Determine the (x, y) coordinate at the center of the cell enclosing the given text.  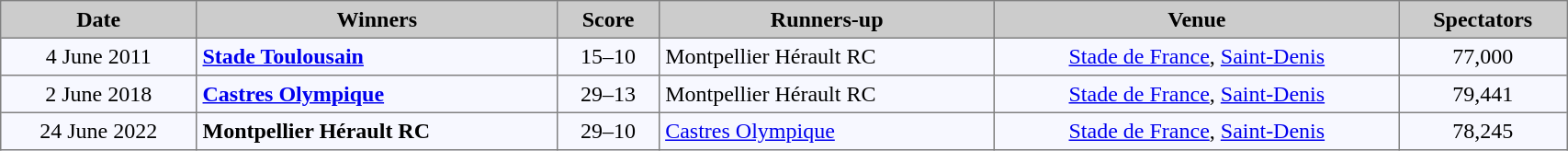
Runners-up (827, 19)
29–13 (608, 94)
15–10 (608, 56)
4 June 2011 (99, 56)
Venue (1197, 19)
Winners (377, 19)
29–10 (608, 131)
24 June 2022 (99, 131)
Stade Toulousain (377, 56)
78,245 (1483, 131)
77,000 (1483, 56)
79,441 (1483, 94)
2 June 2018 (99, 94)
Spectators (1483, 19)
Score (608, 19)
Date (99, 19)
